Capture the cell that displays the provided text and extract its [x, y] central coordinate. 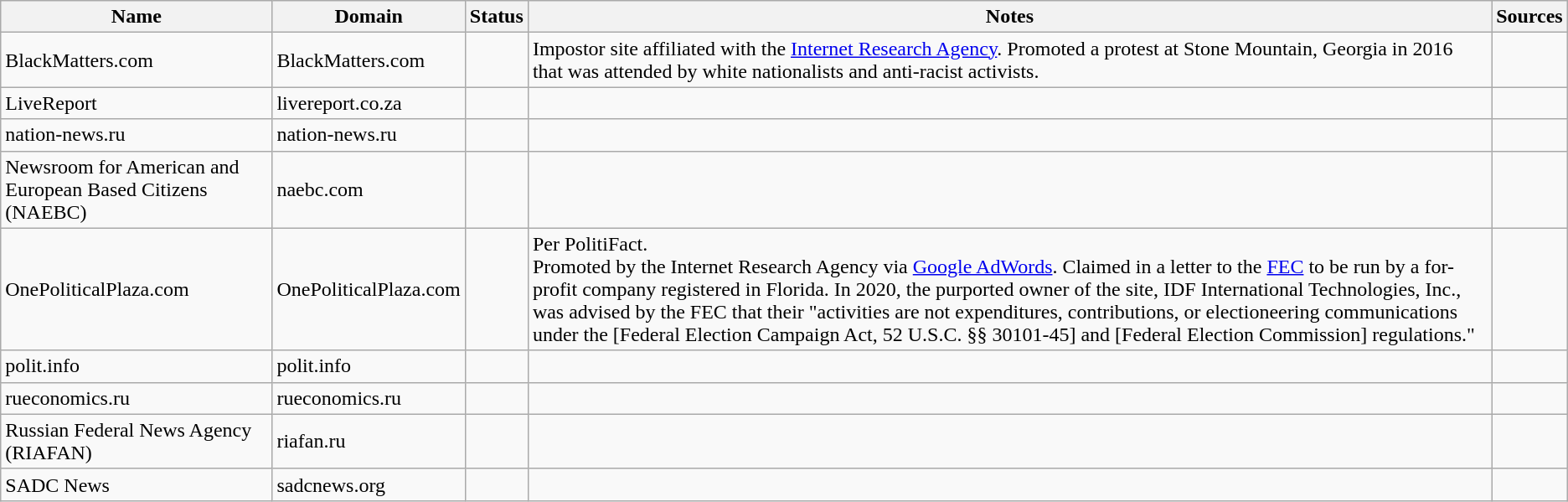
Sources [1529, 17]
LiveReport [137, 103]
livereport.co.za [369, 103]
SADC News [137, 484]
Notes [1009, 17]
Domain [369, 17]
Name [137, 17]
Russian Federal News Agency (RIAFAN) [137, 441]
Newsroom for American and European Based Citizens (NAEBC) [137, 189]
riafan.ru [369, 441]
sadcnews.org [369, 484]
naebc.com [369, 189]
Status [496, 17]
